Identify which cell holds the provided text, then report its (X, Y) central coordinate. 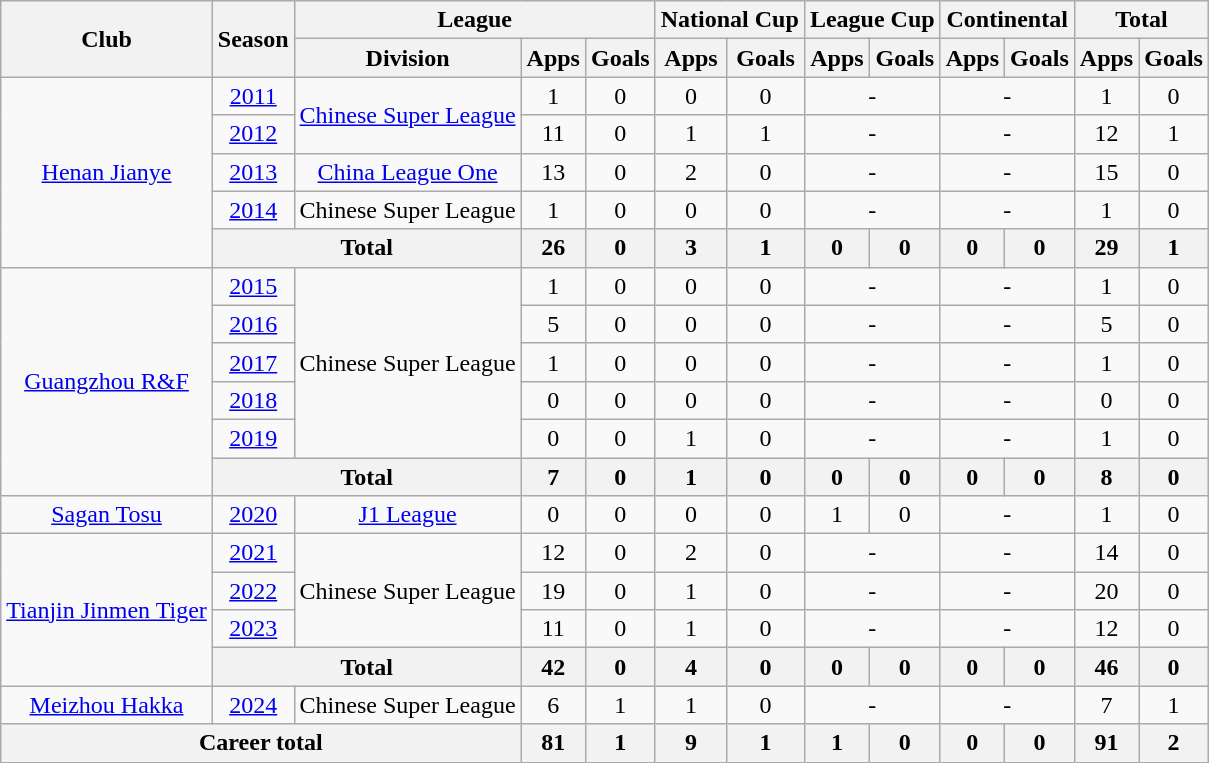
2018 (253, 400)
2021 (253, 553)
26 (553, 248)
2019 (253, 438)
46 (1106, 667)
9 (691, 743)
Henan Jianye (107, 172)
20 (1106, 591)
2024 (253, 705)
29 (1106, 248)
13 (553, 172)
8 (1106, 477)
2022 (253, 591)
19 (553, 591)
Career total (261, 743)
Guangzhou R&F (107, 381)
2011 (253, 96)
China League One (408, 172)
Continental (1007, 20)
National Cup (730, 20)
2015 (253, 286)
2017 (253, 362)
Season (253, 39)
3 (691, 248)
League Cup (872, 20)
Meizhou Hakka (107, 705)
91 (1106, 743)
League (474, 20)
Division (408, 58)
2013 (253, 172)
6 (553, 705)
2016 (253, 324)
2012 (253, 134)
14 (1106, 553)
Club (107, 39)
2014 (253, 210)
2023 (253, 629)
15 (1106, 172)
81 (553, 743)
Tianjin Jinmen Tiger (107, 610)
Sagan Tosu (107, 515)
2020 (253, 515)
42 (553, 667)
4 (691, 667)
J1 League (408, 515)
